For the text-containing cell, return its midpoint in [x, y] coordinate format. 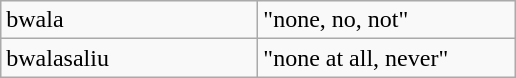
bwala [130, 20]
"none at all, never" [386, 58]
"none, no, not" [386, 20]
bwalasaliu [130, 58]
